Determine the (x, y) coordinate at the center of the cell enclosing the given text.  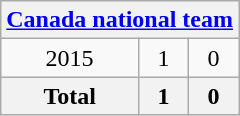
Total (70, 96)
Canada national team (120, 20)
2015 (70, 58)
